Output the (X, Y) coordinate of the center of the cell containing the given text.  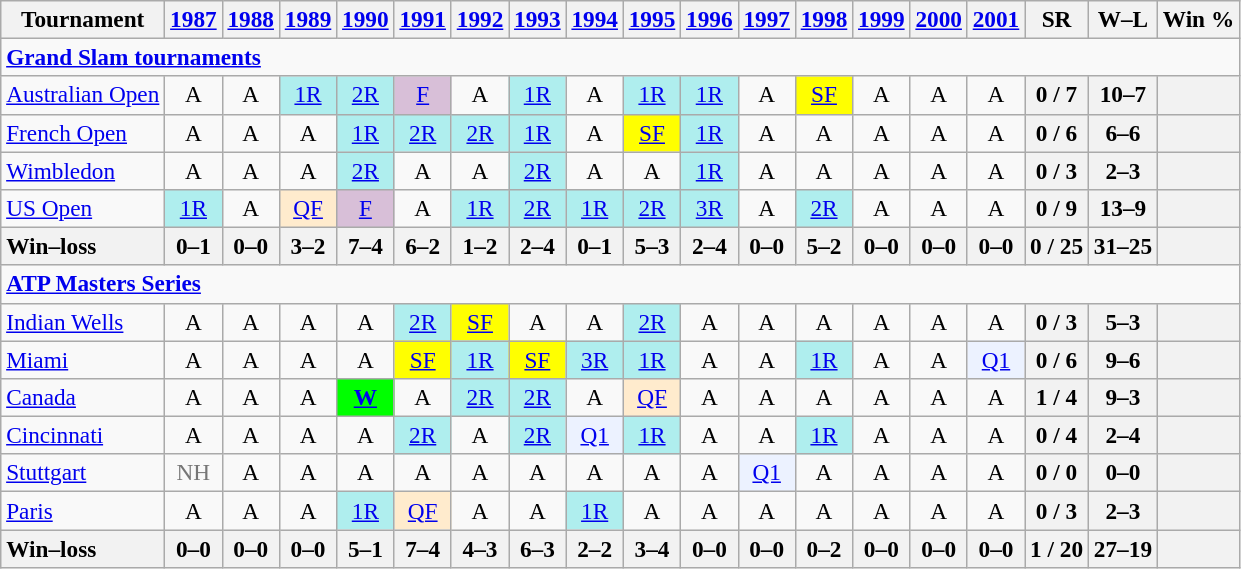
W–L (1122, 19)
1996 (710, 19)
9–6 (1122, 359)
1999 (882, 19)
1989 (308, 19)
5–2 (824, 246)
1–2 (480, 246)
Stuttgart (83, 473)
1993 (538, 19)
27–19 (1122, 548)
Win % (1198, 19)
2001 (996, 19)
Miami (83, 359)
0 / 25 (1057, 246)
Cincinnati (83, 435)
0–2 (824, 548)
1995 (652, 19)
6–6 (1122, 133)
6–2 (422, 246)
2–2 (594, 548)
Australian Open (83, 95)
0 / 7 (1057, 95)
2000 (938, 19)
Indian Wells (83, 322)
ATP Masters Series (620, 284)
Paris (83, 510)
0 / 9 (1057, 208)
0 / 0 (1057, 473)
W (366, 397)
9–3 (1122, 397)
1992 (480, 19)
3–4 (652, 548)
Canada (83, 397)
1988 (250, 19)
3–2 (308, 246)
SR (1057, 19)
31–25 (1122, 246)
1998 (824, 19)
13–9 (1122, 208)
1987 (194, 19)
US Open (83, 208)
5–1 (366, 548)
Wimbledon (83, 170)
1 / 4 (1057, 397)
1997 (766, 19)
French Open (83, 133)
1994 (594, 19)
0 / 4 (1057, 435)
1991 (422, 19)
1 / 20 (1057, 548)
10–7 (1122, 95)
Tournament (83, 19)
1990 (366, 19)
6–3 (538, 548)
4–3 (480, 548)
Grand Slam tournaments (620, 57)
NH (194, 473)
